Detect which cell encompasses the target text, then output its [X, Y] center coordinate. 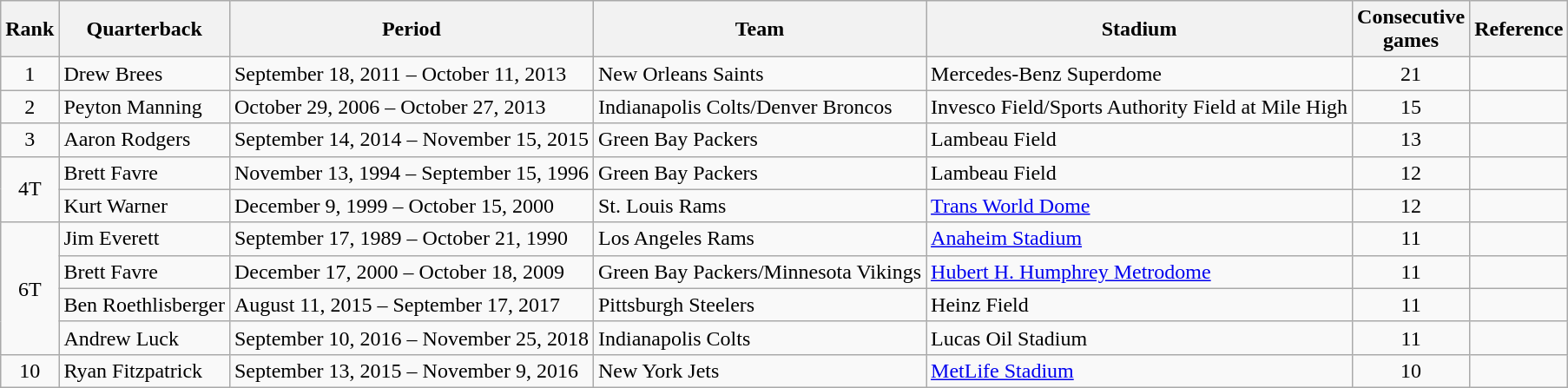
September 13, 2015 – November 9, 2016 [412, 371]
6T [30, 288]
Trans World Dome [1139, 206]
December 17, 2000 – October 18, 2009 [412, 272]
Period [412, 30]
Los Angeles Rams [759, 239]
2 [30, 107]
21 [1412, 74]
December 9, 1999 – October 15, 2000 [412, 206]
September 10, 2016 – November 25, 2018 [412, 338]
New York Jets [759, 371]
Reference [1519, 30]
3 [30, 140]
Lucas Oil Stadium [1139, 338]
1 [30, 74]
Consecutivegames [1412, 30]
Jim Everett [144, 239]
New Orleans Saints [759, 74]
Indianapolis Colts/Denver Broncos [759, 107]
Pittsburgh Steelers [759, 305]
MetLife Stadium [1139, 371]
St. Louis Rams [759, 206]
Green Bay Packers/Minnesota Vikings [759, 272]
Team [759, 30]
Stadium [1139, 30]
September 14, 2014 – November 15, 2015 [412, 140]
Quarterback [144, 30]
September 17, 1989 – October 21, 1990 [412, 239]
Invesco Field/Sports Authority Field at Mile High [1139, 107]
Ryan Fitzpatrick [144, 371]
Mercedes-Benz Superdome [1139, 74]
October 29, 2006 – October 27, 2013 [412, 107]
Rank [30, 30]
Kurt Warner [144, 206]
13 [1412, 140]
Drew Brees [144, 74]
Anaheim Stadium [1139, 239]
August 11, 2015 – September 17, 2017 [412, 305]
4T [30, 189]
Heinz Field [1139, 305]
Hubert H. Humphrey Metrodome [1139, 272]
September 18, 2011 – October 11, 2013 [412, 74]
Indianapolis Colts [759, 338]
Ben Roethlisberger [144, 305]
Andrew Luck [144, 338]
15 [1412, 107]
Aaron Rodgers [144, 140]
November 13, 1994 – September 15, 1996 [412, 173]
Peyton Manning [144, 107]
